Detect which cell encompasses the target text, then output its [X, Y] center coordinate. 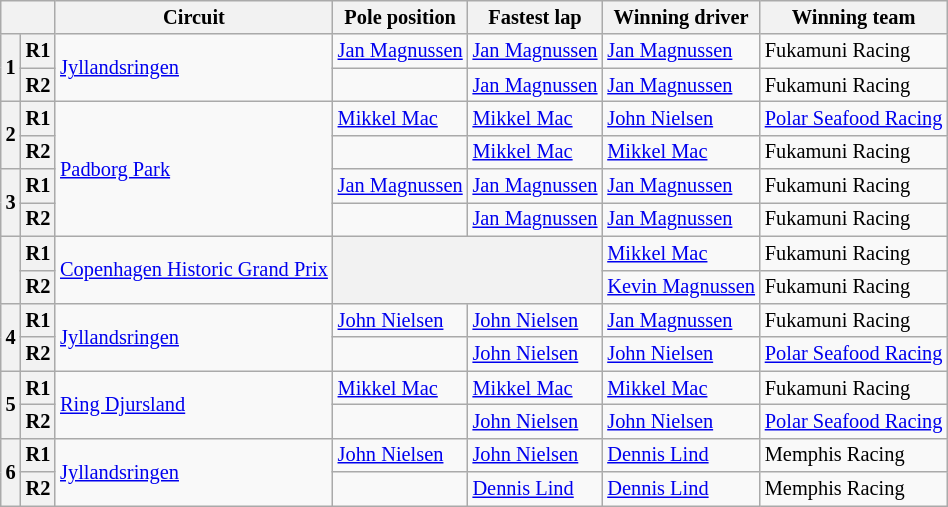
Copenhagen Historic Grand Prix [194, 270]
Winning team [854, 17]
4 [11, 336]
Kevin Magnussen [680, 287]
3 [11, 202]
2 [11, 134]
Circuit [194, 17]
Fastest lap [536, 17]
Winning driver [680, 17]
Ring Djursland [194, 404]
6 [11, 472]
Padborg Park [194, 168]
Pole position [400, 17]
5 [11, 404]
1 [11, 68]
